Search for the cell housing the specified text and yield its (X, Y) center coordinate. 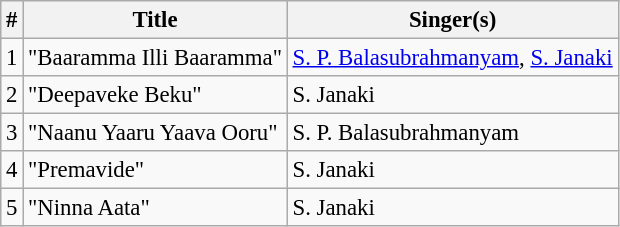
S. P. Balasubrahmanyam (452, 133)
5 (12, 208)
S. P. Balasubrahmanyam, S. Janaki (452, 58)
Title (155, 20)
"Baaramma Illi Baaramma" (155, 58)
"Premavide" (155, 170)
"Ninna Aata" (155, 208)
# (12, 20)
Singer(s) (452, 20)
3 (12, 133)
1 (12, 58)
2 (12, 95)
4 (12, 170)
"Deepaveke Beku" (155, 95)
"Naanu Yaaru Yaava Ooru" (155, 133)
